Return [x, y] of the center of cell containing provided text 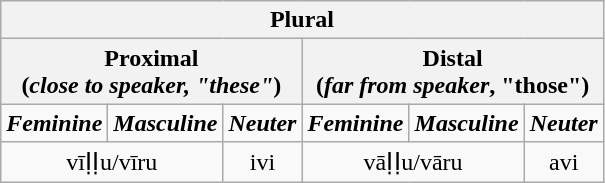
Proximal(close to speaker, "these") [152, 72]
ivi [262, 162]
vāỊỊu/vāru [413, 162]
vīỊỊu/vīru [112, 162]
Distal(far from speaker, "those") [452, 72]
Plural [302, 20]
avi [564, 162]
